From the cell containing the given text, extract its center point as [X, Y] coordinate. 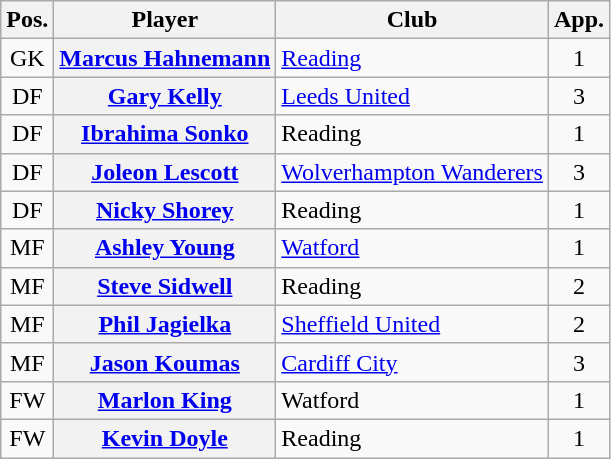
Sheffield United [412, 324]
Pos. [28, 20]
Steve Sidwell [165, 286]
Kevin Doyle [165, 438]
Cardiff City [412, 362]
Marcus Hahnemann [165, 58]
Marlon King [165, 400]
GK [28, 58]
Gary Kelly [165, 96]
Leeds United [412, 96]
Club [412, 20]
Nicky Shorey [165, 210]
Phil Jagielka [165, 324]
Ashley Young [165, 248]
App. [578, 20]
Joleon Lescott [165, 172]
Ibrahima Sonko [165, 134]
Wolverhampton Wanderers [412, 172]
Jason Koumas [165, 362]
Player [165, 20]
